Return the (X, Y) coordinate for the center point of the cell that contains the specified text.  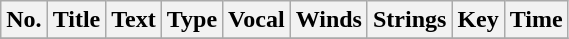
Title (76, 20)
No. (24, 20)
Type (192, 20)
Key (478, 20)
Winds (328, 20)
Vocal (257, 20)
Text (134, 20)
Time (536, 20)
Strings (409, 20)
